Provide the (X, Y) coordinate of the cell's center where the given text is located.  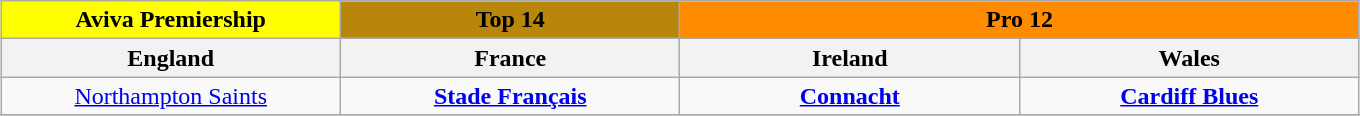
Aviva Premiership (171, 20)
Connacht (850, 96)
Pro 12 (1020, 20)
France (510, 58)
Stade Français (510, 96)
England (171, 58)
Ireland (850, 58)
Top 14 (510, 20)
Northampton Saints (171, 96)
Wales (1189, 58)
Cardiff Blues (1189, 96)
